Extract the [x, y] coordinate from the center of the cell holding the provided text.  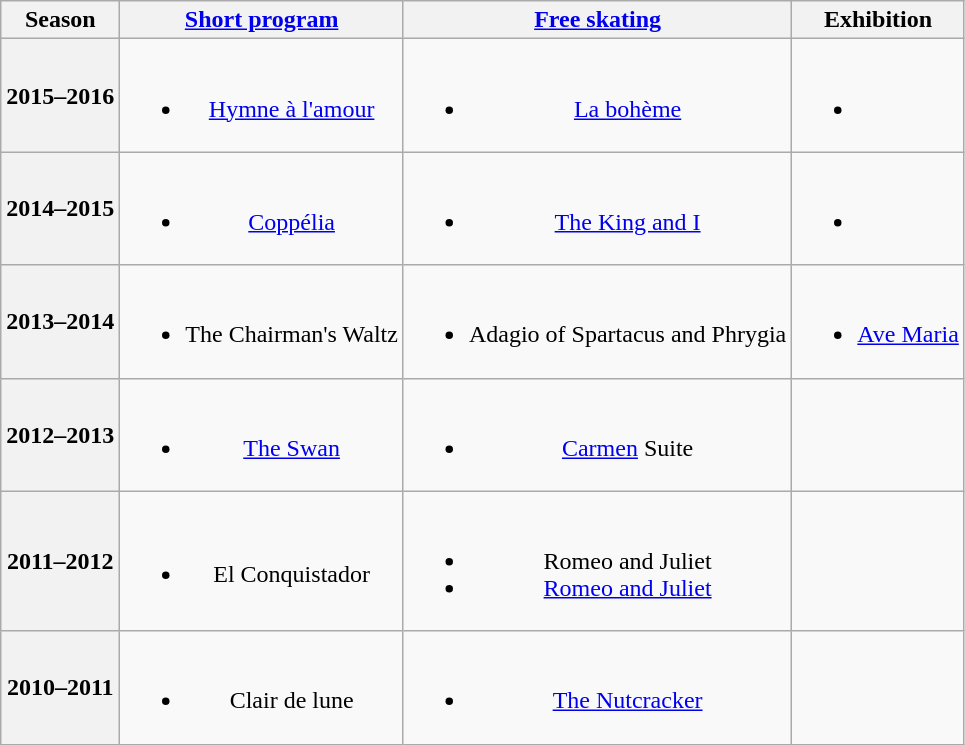
The King and I [597, 208]
2013–2014 [60, 322]
2011–2012 [60, 561]
Hymne à l'amour [262, 96]
La bohème [597, 96]
Short program [262, 20]
Coppélia [262, 208]
Exhibition [878, 20]
The Swan [262, 434]
The Chairman's Waltz [262, 322]
Season [60, 20]
Ave Maria [878, 322]
Carmen Suite [597, 434]
Romeo and Juliet Romeo and Juliet [597, 561]
Free skating [597, 20]
Clair de lune [262, 688]
2014–2015 [60, 208]
The Nutcracker [597, 688]
2015–2016 [60, 96]
Adagio of Spartacus and Phrygia [597, 322]
2012–2013 [60, 434]
2010–2011 [60, 688]
El Conquistador [262, 561]
